Locate the cell with the specified text and output its (X, Y) center coordinate. 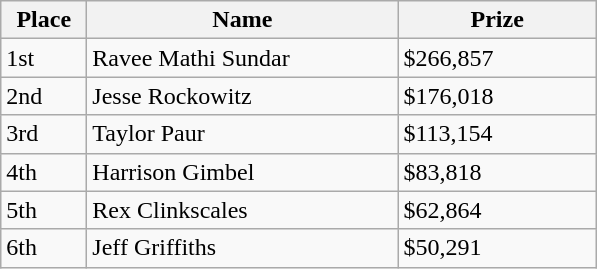
2nd (44, 96)
5th (44, 210)
Name (242, 20)
4th (44, 172)
Rex Clinkscales (242, 210)
$62,864 (498, 210)
$176,018 (498, 96)
Jeff Griffiths (242, 248)
6th (44, 248)
$113,154 (498, 134)
Taylor Paur (242, 134)
$266,857 (498, 58)
Ravee Mathi Sundar (242, 58)
3rd (44, 134)
Prize (498, 20)
$50,291 (498, 248)
Harrison Gimbel (242, 172)
Place (44, 20)
Jesse Rockowitz (242, 96)
1st (44, 58)
$83,818 (498, 172)
